Output the [x, y] coordinate of the center of the cell containing the given text.  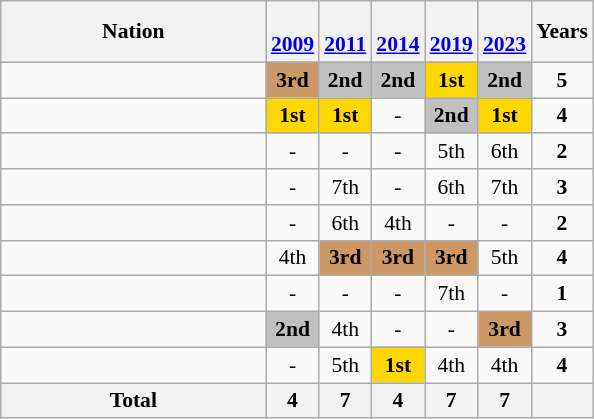
2023 [504, 32]
2011 [345, 32]
5 [562, 80]
Nation [134, 32]
1 [562, 294]
2019 [452, 32]
2014 [398, 32]
2009 [292, 32]
Total [134, 401]
Years [562, 32]
